Capture the cell that displays the provided text and extract its (X, Y) central coordinate. 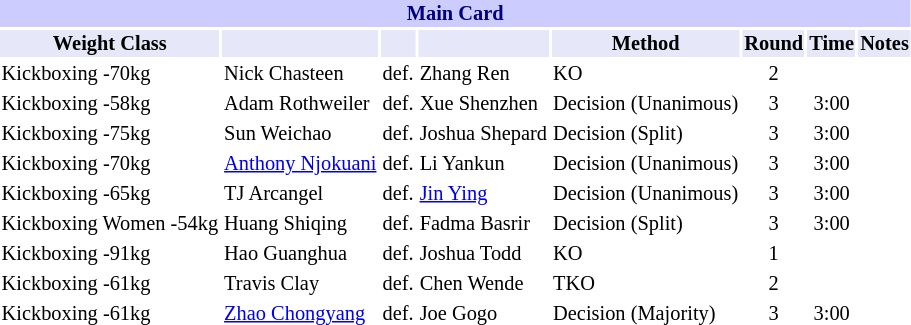
Adam Rothweiler (300, 104)
Main Card (455, 14)
Weight Class (110, 44)
Xue Shenzhen (483, 104)
Method (646, 44)
Nick Chasteen (300, 74)
Hao Guanghua (300, 254)
Joshua Todd (483, 254)
Round (774, 44)
TJ Arcangel (300, 194)
Kickboxing -58kg (110, 104)
Kickboxing -65kg (110, 194)
Joshua Shepard (483, 134)
Zhang Ren (483, 74)
Time (832, 44)
Anthony Njokuani (300, 164)
Travis Clay (300, 284)
Li Yankun (483, 164)
Huang Shiqing (300, 224)
Kickboxing -75kg (110, 134)
TKO (646, 284)
Kickboxing -61kg (110, 284)
Kickboxing -91kg (110, 254)
Kickboxing Women -54kg (110, 224)
Chen Wende (483, 284)
Fadma Basrir (483, 224)
Jin Ying (483, 194)
1 (774, 254)
Notes (885, 44)
Sun Weichao (300, 134)
